Return the [X, Y] coordinate for the center point of the cell that contains the specified text.  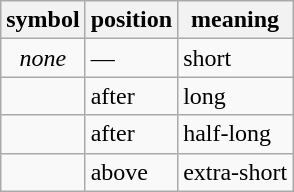
position [131, 20]
symbol [43, 20]
short [236, 58]
meaning [236, 20]
long [236, 96]
extra-short [236, 172]
half-long [236, 134]
none [43, 58]
— [131, 58]
above [131, 172]
